Locate the cell with the specified text and output its [X, Y] center coordinate. 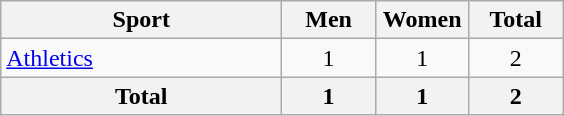
Athletics [142, 58]
Men [329, 20]
Women [422, 20]
Sport [142, 20]
